Find where the given text appears and provide that cell's center as (x, y) coordinate. 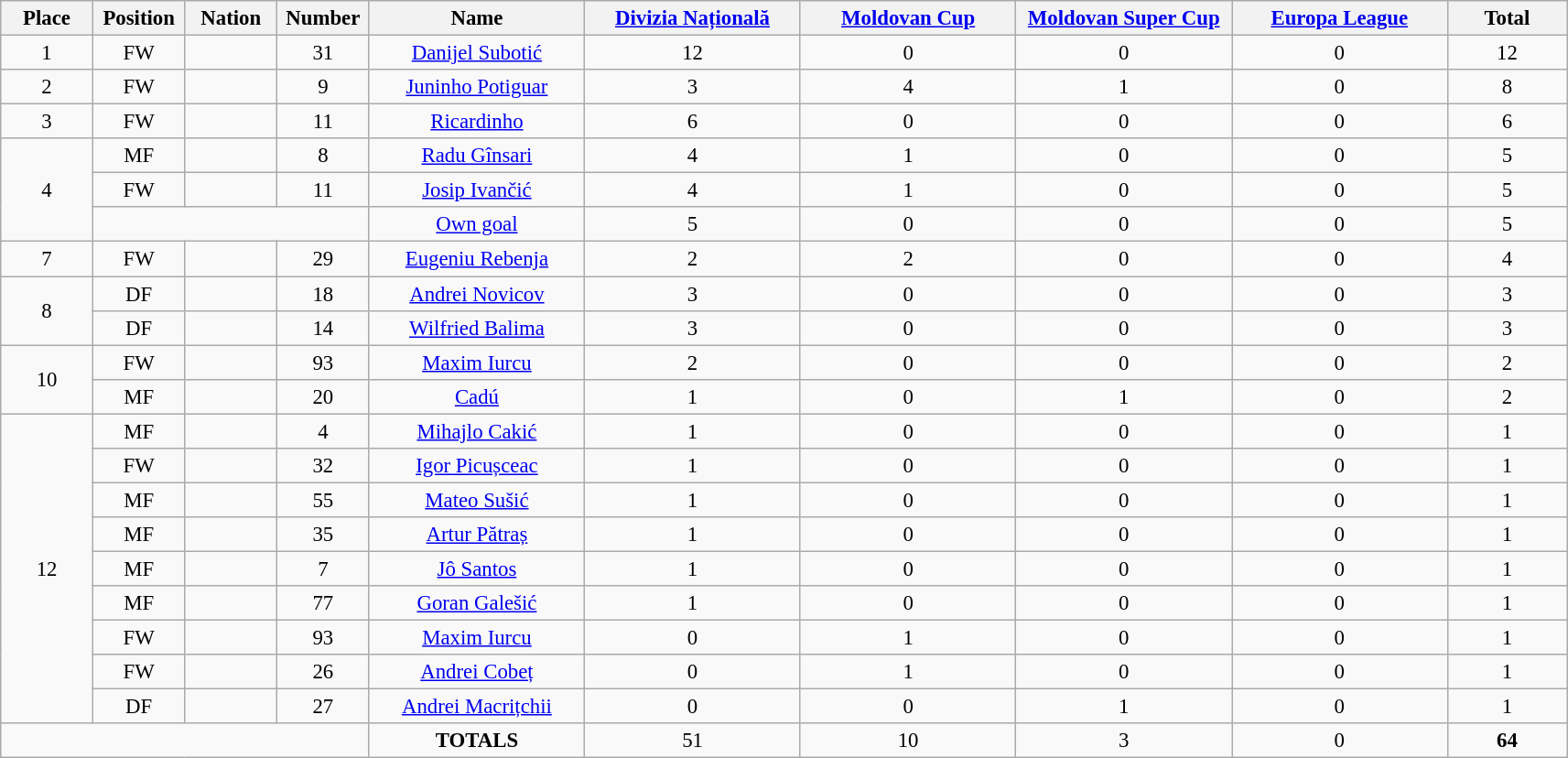
Andrei Macrițchii (477, 707)
Total (1507, 18)
51 (693, 741)
64 (1507, 741)
Moldovan Super Cup (1124, 18)
18 (324, 294)
77 (324, 603)
Igor Picușceac (477, 466)
Eugeniu Rebenja (477, 259)
Andrei Cobeț (477, 672)
55 (324, 500)
Position (139, 18)
Mihajlo Cakić (477, 431)
35 (324, 535)
29 (324, 259)
Radu Gînsari (477, 156)
Goran Galešić (477, 603)
Artur Pătraș (477, 535)
Josip Ivančić (477, 190)
31 (324, 53)
Own goal (477, 224)
Ricardinho (477, 122)
Cadú (477, 396)
14 (324, 328)
Europa League (1340, 18)
Jô Santos (477, 568)
26 (324, 672)
32 (324, 466)
Mateo Sušić (477, 500)
27 (324, 707)
Place (48, 18)
Name (477, 18)
Divizia Națională (693, 18)
Number (324, 18)
Juninho Potiguar (477, 87)
TOTALS (477, 741)
Wilfried Balima (477, 328)
Nation (231, 18)
20 (324, 396)
Danijel Subotić (477, 53)
9 (324, 87)
Andrei Novicov (477, 294)
Moldovan Cup (908, 18)
